Output the (X, Y) coordinate of the center of the cell containing the given text.  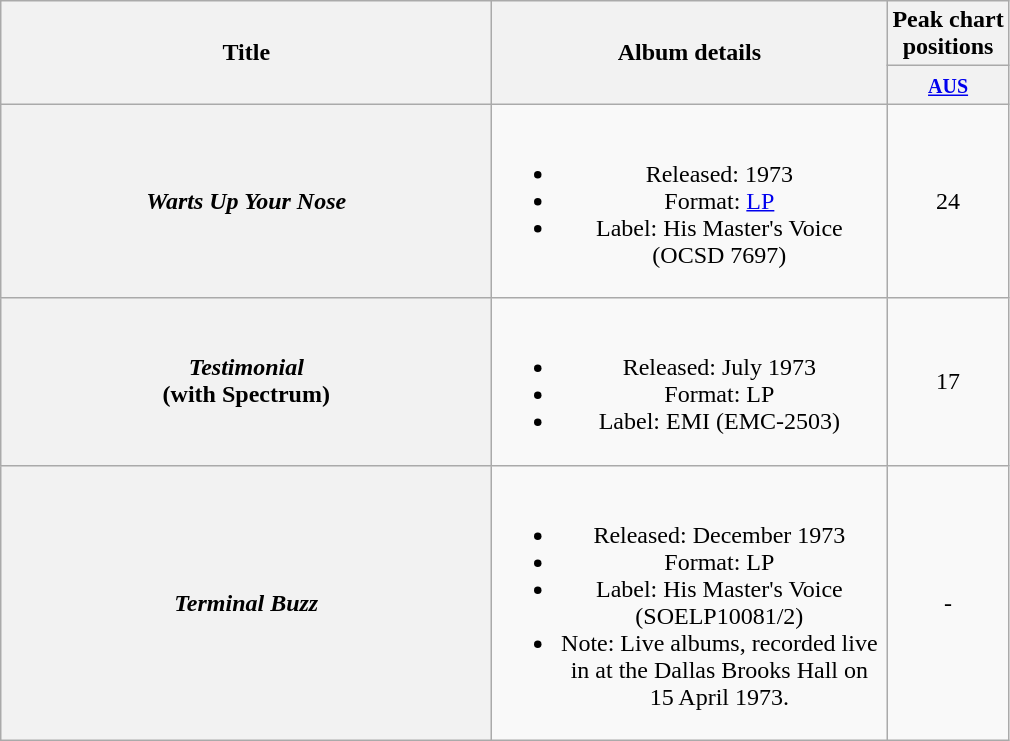
Album details (690, 52)
Warts Up Your Nose (246, 201)
Peak chartpositions (948, 34)
17 (948, 382)
- (948, 602)
Terminal Buzz (246, 602)
Testimonial (with Spectrum) (246, 382)
Released: July 1973Format: LPLabel: EMI (EMC-2503) (690, 382)
24 (948, 201)
Released: 1973Format: LPLabel: His Master's Voice (OCSD 7697) (690, 201)
Title (246, 52)
AUS (948, 85)
